Provide the [x, y] coordinate of the cell's center where the given text is located.  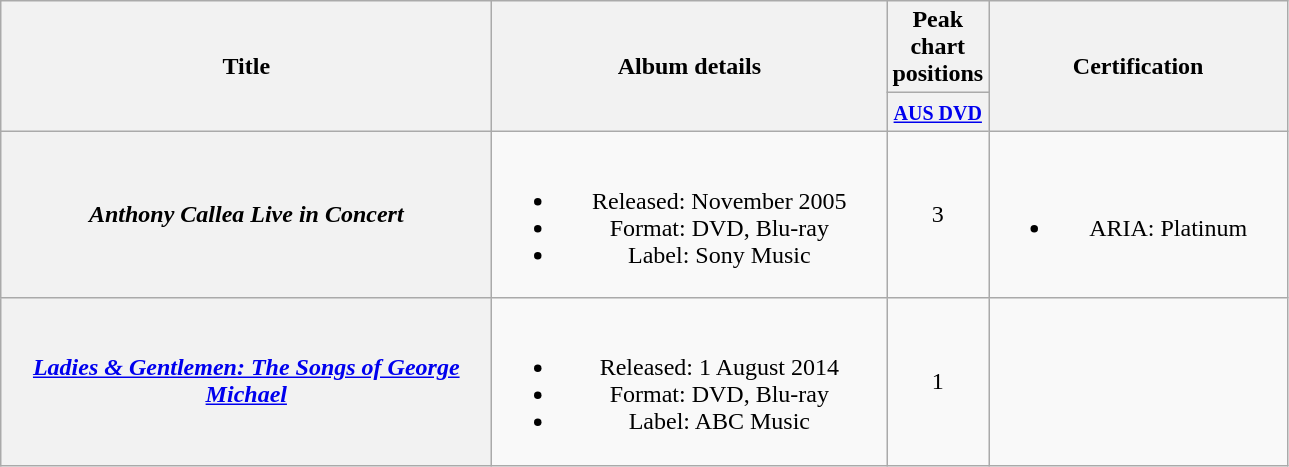
Released: November 2005Format: DVD, Blu-rayLabel: Sony Music [690, 214]
AUS DVD [938, 112]
ARIA: Platinum [1138, 214]
Released: 1 August 2014Format: DVD, Blu-rayLabel: ABC Music [690, 382]
Title [246, 66]
Anthony Callea Live in Concert [246, 214]
Album details [690, 66]
1 [938, 382]
3 [938, 214]
Certification [1138, 66]
Ladies & Gentlemen: The Songs of George Michael [246, 382]
Peak chartpositions [938, 47]
